Determine the [X, Y] coordinate at the center of the cell enclosing the given text.  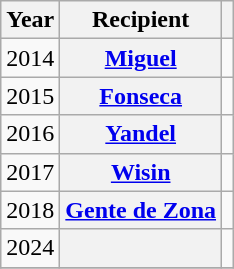
Recipient [141, 20]
Wisin [141, 172]
2018 [30, 210]
2024 [30, 248]
Gente de Zona [141, 210]
2016 [30, 134]
Miguel [141, 58]
Fonseca [141, 96]
2014 [30, 58]
Year [30, 20]
2017 [30, 172]
2015 [30, 96]
Yandel [141, 134]
